Return the [x, y] coordinate for the center point of the cell that contains the specified text.  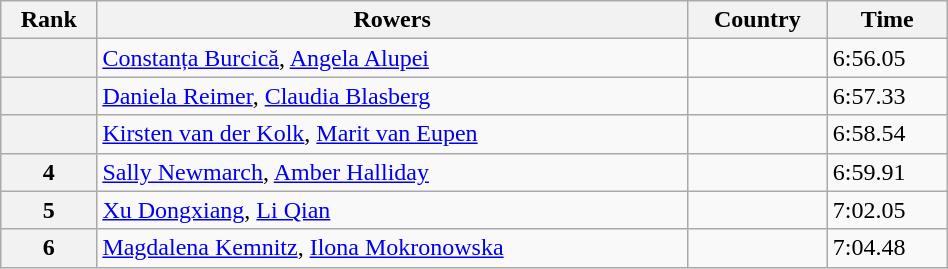
Rank [49, 20]
Country [757, 20]
6:59.91 [887, 172]
Rowers [392, 20]
Constanța Burcică, Angela Alupei [392, 58]
Sally Newmarch, Amber Halliday [392, 172]
6:58.54 [887, 134]
7:04.48 [887, 248]
5 [49, 210]
Xu Dongxiang, Li Qian [392, 210]
Magdalena Kemnitz, Ilona Mokronowska [392, 248]
7:02.05 [887, 210]
6:57.33 [887, 96]
Time [887, 20]
Daniela Reimer, Claudia Blasberg [392, 96]
6 [49, 248]
6:56.05 [887, 58]
Kirsten van der Kolk, Marit van Eupen [392, 134]
4 [49, 172]
